Detect which cell encompasses the target text, then output its (x, y) center coordinate. 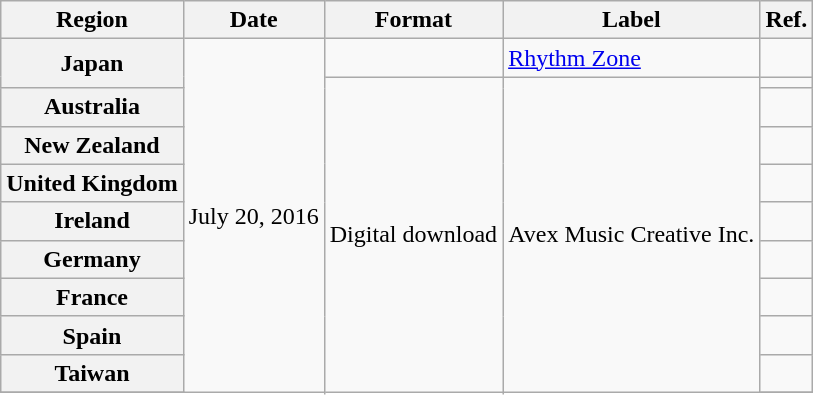
Digital download (413, 235)
Region (92, 20)
Date (254, 20)
Taiwan (92, 373)
Ireland (92, 221)
Australia (92, 107)
Rhythm Zone (632, 58)
Ref. (786, 20)
July 20, 2016 (254, 216)
Spain (92, 335)
Japan (92, 64)
Format (413, 20)
New Zealand (92, 145)
France (92, 297)
Label (632, 20)
Avex Music Creative Inc. (632, 235)
United Kingdom (92, 183)
Germany (92, 259)
